Find where the given text appears and provide that cell's center as (X, Y) coordinate. 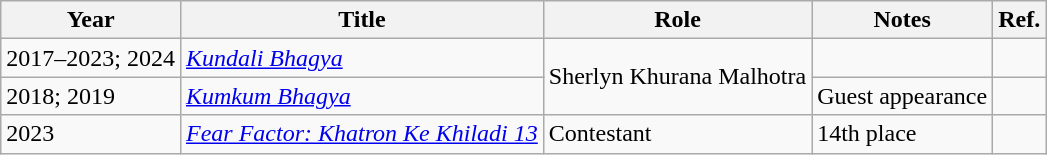
2023 (91, 134)
14th place (902, 134)
Guest appearance (902, 96)
Year (91, 20)
Notes (902, 20)
Fear Factor: Khatron Ke Khiladi 13 (362, 134)
2018; 2019 (91, 96)
Kumkum Bhagya (362, 96)
Role (677, 20)
2017–2023; 2024 (91, 58)
Sherlyn Khurana Malhotra (677, 77)
Contestant (677, 134)
Title (362, 20)
Ref. (1020, 20)
Kundali Bhagya (362, 58)
